Identify which cell holds the provided text, then report its [x, y] central coordinate. 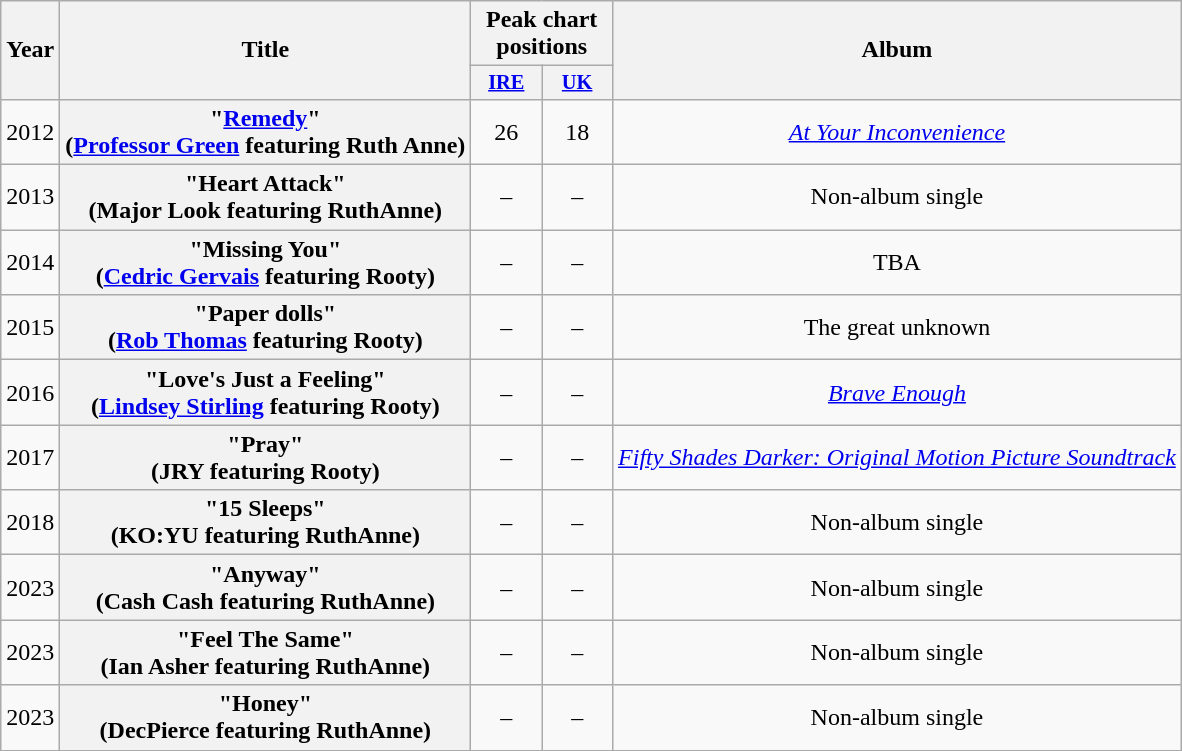
2017 [30, 458]
2018 [30, 522]
2012 [30, 132]
2013 [30, 198]
18 [578, 132]
"Love's Just a Feeling"(Lindsey Stirling featuring Rooty) [266, 392]
Album [898, 50]
"Paper dolls"(Rob Thomas featuring Rooty) [266, 328]
2016 [30, 392]
Year [30, 50]
"Missing You"(Cedric Gervais featuring Rooty) [266, 262]
Title [266, 50]
The great unknown [898, 328]
2014 [30, 262]
"Anyway"(Cash Cash featuring RuthAnne) [266, 588]
2015 [30, 328]
TBA [898, 262]
Peak chart positions [542, 34]
At Your Inconvenience [898, 132]
"Pray"(JRY featuring Rooty) [266, 458]
"15 Sleeps"(KO:YU featuring RuthAnne) [266, 522]
"Feel The Same"(Ian Asher featuring RuthAnne) [266, 652]
UK [578, 83]
Brave Enough [898, 392]
26 [506, 132]
"Heart Attack"(Major Look featuring RuthAnne) [266, 198]
Fifty Shades Darker: Original Motion Picture Soundtrack [898, 458]
"Honey"(DecPierce featuring RuthAnne) [266, 718]
IRE [506, 83]
"Remedy"(Professor Green featuring Ruth Anne) [266, 132]
